Return the (x, y) coordinate for the center point of the cell that contains the specified text.  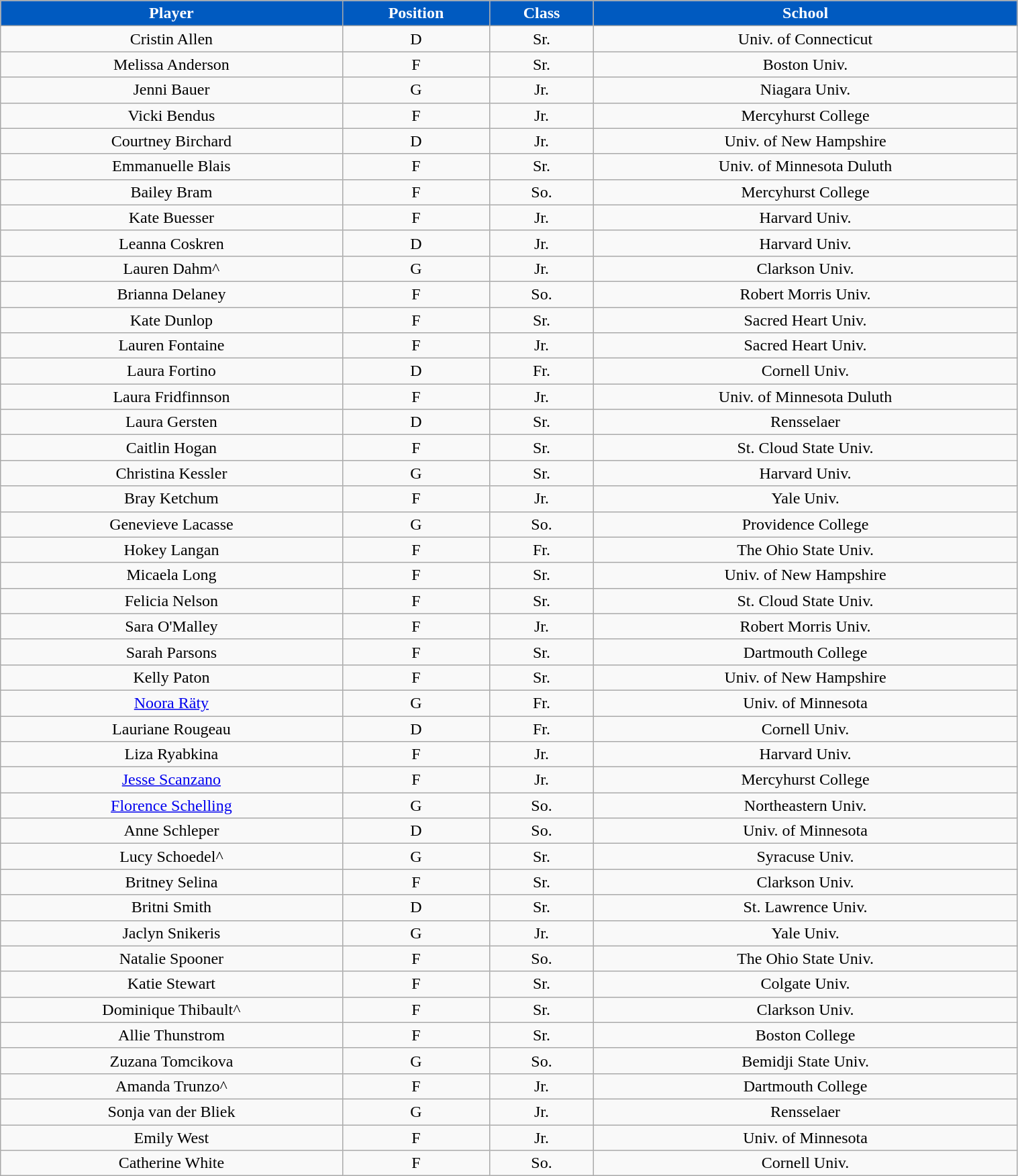
Kelly Paton (172, 677)
Allie Thunstrom (172, 1035)
Position (416, 13)
Britney Selina (172, 882)
Bray Ketchum (172, 499)
Leanna Coskren (172, 243)
Noora Räty (172, 703)
Amanda Trunzo^ (172, 1086)
Kate Dunlop (172, 320)
Laura Fortino (172, 371)
Hokey Langan (172, 550)
Kate Buesser (172, 217)
Lauren Fontaine (172, 346)
Lucy Schoedel^ (172, 856)
Syracuse Univ. (805, 856)
Lauren Dahm^ (172, 268)
Dominique Thibault^ (172, 1010)
Class (542, 13)
School (805, 13)
Sarah Parsons (172, 652)
Christina Kessler (172, 473)
St. Lawrence Univ. (805, 908)
Catherine White (172, 1163)
Lauriane Rougeau (172, 728)
Niagara Univ. (805, 90)
Britni Smith (172, 908)
Cristin Allen (172, 39)
Laura Fridfinnson (172, 397)
Providence College (805, 524)
Anne Schleper (172, 831)
Northeastern Univ. (805, 805)
Bailey Bram (172, 192)
Brianna Delaney (172, 294)
Genevieve Lacasse (172, 524)
Courtney Birchard (172, 141)
Emily West (172, 1138)
Boston Univ. (805, 64)
Melissa Anderson (172, 64)
Caitlin Hogan (172, 448)
Jaclyn Snikeris (172, 933)
Sara O'Malley (172, 626)
Colgate Univ. (805, 984)
Florence Schelling (172, 805)
Laura Gersten (172, 422)
Bemidji State Univ. (805, 1061)
Jesse Scanzano (172, 780)
Zuzana Tomcikova (172, 1061)
Boston College (805, 1035)
Sonja van der Bliek (172, 1112)
Liza Ryabkina (172, 754)
Natalie Spooner (172, 959)
Player (172, 13)
Univ. of Connecticut (805, 39)
Emmanuelle Blais (172, 166)
Jenni Bauer (172, 90)
Felicia Nelson (172, 601)
Micaela Long (172, 575)
Katie Stewart (172, 984)
Vicki Bendus (172, 115)
